Extract the [x, y] coordinate from the center of the cell holding the provided text.  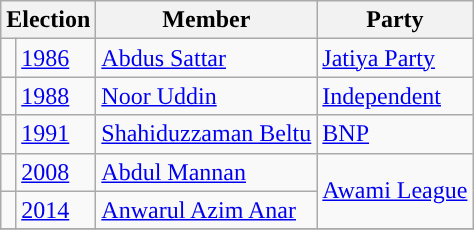
Party [395, 20]
Awami League [395, 191]
2014 [56, 210]
Abdul Mannan [206, 172]
Shahiduzzaman Beltu [206, 134]
Member [206, 20]
Abdus Sattar [206, 58]
BNP [395, 134]
Election [48, 20]
2008 [56, 172]
Anwarul Azim Anar [206, 210]
Noor Uddin [206, 96]
1986 [56, 58]
1991 [56, 134]
1988 [56, 96]
Independent [395, 96]
Jatiya Party [395, 58]
